Capture the cell that displays the provided text and extract its [X, Y] central coordinate. 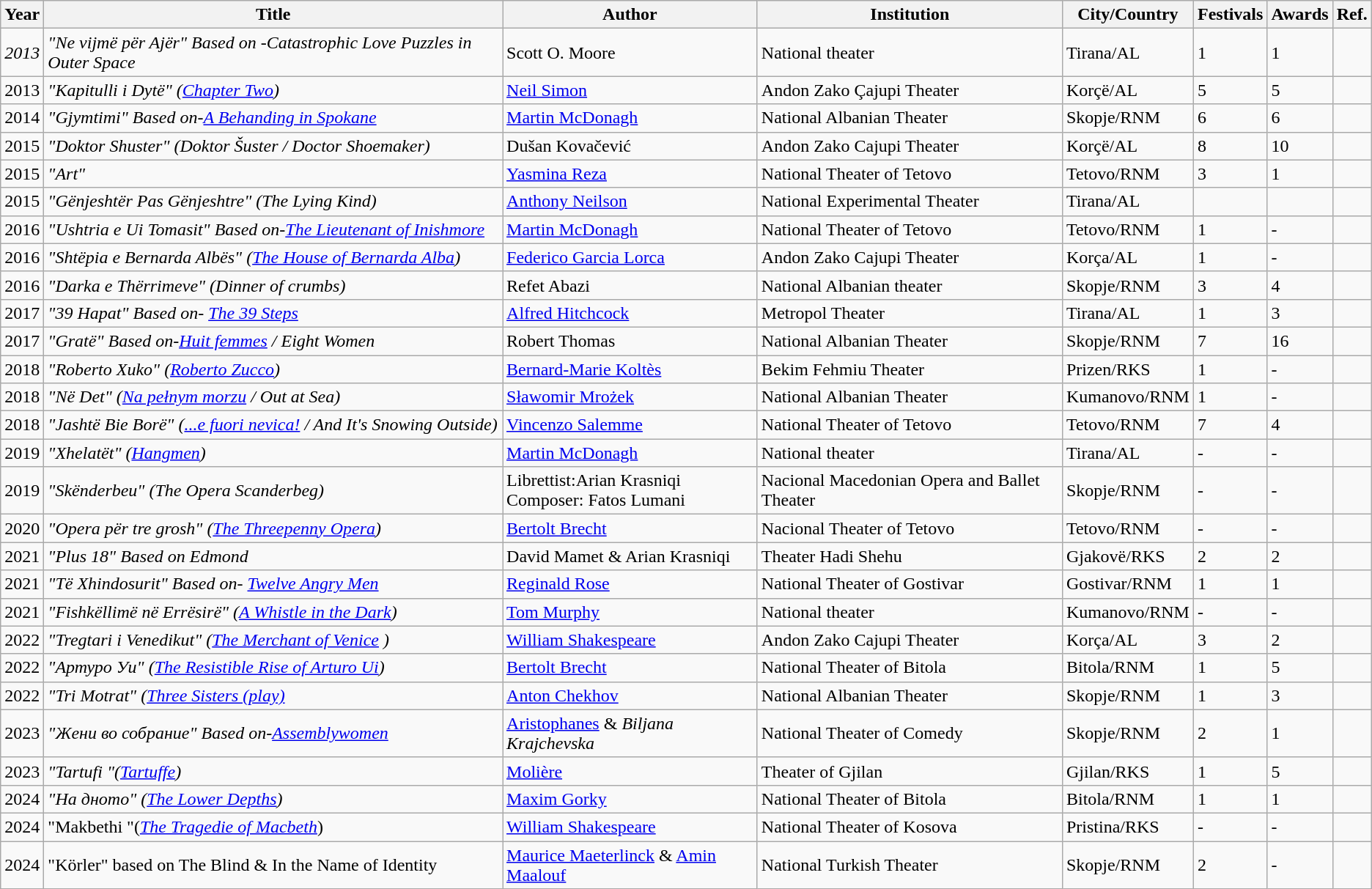
Theater of Gjilan [910, 771]
"Körler" based on The Blind & In the Name of Identity [273, 865]
"Makbethi "(The Tragedie of Macbeth) [273, 827]
Molière [630, 771]
"Tartufi "(Tartuffe) [273, 771]
Maxim Gorky [630, 799]
"Shtëpia e Bernarda Albës" (The House of Bernarda Alba) [273, 257]
Dušan Kovačević [630, 146]
Gostivar/RNM [1127, 584]
Metropol Theater [910, 313]
National Theater of Comedy [910, 733]
Tom Murphy [630, 612]
Yasmina Reza [630, 174]
"Ushtria e Ui Tomasit" Based on-The Lieutenant of Inishmore [273, 229]
National Theater of Gostivar [910, 584]
Librettist:Arian KrasniqiComposer: Fatos Lumani [630, 491]
"Roberto Xuko" (Roberto Zucco) [273, 369]
"Art" [273, 174]
"Kapitulli i Dytë" (Chapter Two) [273, 90]
National Theater of Kosova [910, 827]
Anton Chekhov [630, 696]
Awards [1300, 15]
Andon Zako Çajupi Theater [910, 90]
10 [1300, 146]
"Ne vijmë për Ajër" Based on -Catastrophic Love Puzzles in Outer Space [273, 53]
"Jashtë Bie Borë" (...e fuori nevica! / And It's Snowing Outside) [273, 425]
"Xhelatët" (Hangmen) [273, 453]
David Mamet & Arian Krasniqi [630, 556]
Year [22, 15]
Gjakovë/RKS [1127, 556]
City/Country [1127, 15]
Sławomir Mrożek [630, 397]
"Tri Motrat" (Three Sisters (play) [273, 696]
8 [1230, 146]
16 [1300, 341]
Nacional Macedonian Opera and Ballet Theater [910, 491]
Scott O. Moore [630, 53]
"Doktor Shuster" (Doktor Šuster / Doctor Shoemaker) [273, 146]
"Opera për tre grosh" (The Threepenny Opera) [273, 528]
Neil Simon [630, 90]
Vincenzo Salemme [630, 425]
"Plus 18" Based on Edmond [273, 556]
Alfred Hitchcock [630, 313]
"Fishkëllimë në Errësirë" (A Whistle in the Dark) [273, 612]
"Në Det" (Na pełnym morzu / Out at Sea) [273, 397]
Pristina/RKS [1127, 827]
"Të Xhindosurit" Based on- Twelve Angry Men [273, 584]
Author [630, 15]
Gjilan/RKS [1127, 771]
National Albanian theater [910, 285]
"Darka e Thërrimeve" (Dinner of crumbs) [273, 285]
"Артуро Уи" (The Resistible Rise of Arturo Ui) [273, 668]
"Skënderbeu" (The Opera Scanderbeg) [273, 491]
Anthony Neilson [630, 202]
2014 [22, 118]
"Tregtari i Venedikut" (The Merchant of Venice ) [273, 640]
"39 Hapat" Based on- The 39 Steps [273, 313]
"На дното" (The Lower Depths) [273, 799]
Federico Garcia Lorca [630, 257]
Ref. [1351, 15]
Bernard-Marie Koltès [630, 369]
Festivals [1230, 15]
Prizen/RKS [1127, 369]
Reginald Rose [630, 584]
Theater Hadi Shehu [910, 556]
Refet Abazi [630, 285]
National Experimental Theater [910, 202]
"Жени во собрание" Based on-Assemblywomen [273, 733]
Robert Thomas [630, 341]
Title [273, 15]
Bekim Fehmiu Theater [910, 369]
"Gënjeshtër Pas Gënjeshtre" (The Lying Kind) [273, 202]
"Gjymtimi" Based on-A Behanding in Spokane [273, 118]
2020 [22, 528]
"Gratë" Based on-Huit femmes / Eight Women [273, 341]
Aristophanes & Biljana Krajchevska [630, 733]
Nacional Theater of Tetovo [910, 528]
National Turkish Theater [910, 865]
Maurice Maeterlinck & Amin Maalouf [630, 865]
Institution [910, 15]
